Locate the cell with the specified text and output its (X, Y) center coordinate. 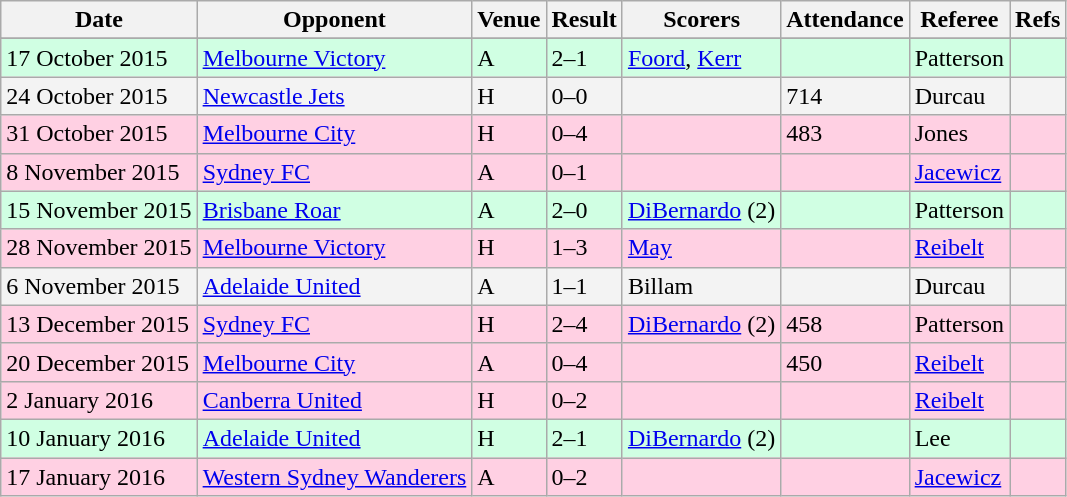
28 November 2015 (99, 248)
714 (845, 96)
May (701, 248)
2 January 2016 (99, 400)
Brisbane Roar (334, 210)
Lee (959, 438)
Venue (509, 20)
450 (845, 362)
24 October 2015 (99, 96)
Canberra United (334, 400)
1–3 (584, 248)
458 (845, 324)
Refs (1038, 20)
Newcastle Jets (334, 96)
Result (584, 20)
483 (845, 134)
Jones (959, 134)
15 November 2015 (99, 210)
13 December 2015 (99, 324)
Date (99, 20)
Foord, Kerr (701, 58)
0–0 (584, 96)
0–1 (584, 172)
Western Sydney Wanderers (334, 477)
Opponent (334, 20)
20 December 2015 (99, 362)
Scorers (701, 20)
10 January 2016 (99, 438)
1–1 (584, 286)
17 January 2016 (99, 477)
31 October 2015 (99, 134)
2–0 (584, 210)
17 October 2015 (99, 58)
6 November 2015 (99, 286)
Billam (701, 286)
8 November 2015 (99, 172)
Attendance (845, 20)
2–4 (584, 324)
Referee (959, 20)
